Determine the (x, y) coordinate at the center of the cell enclosing the given text.  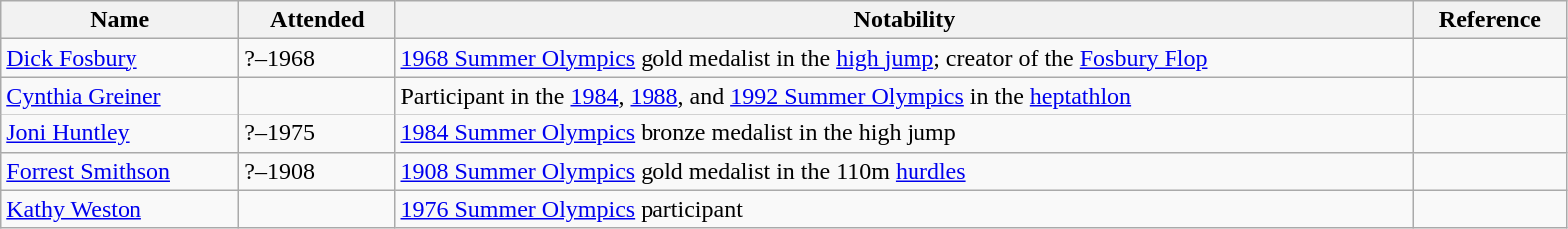
Name (120, 20)
1976 Summer Olympics participant (905, 209)
?–1968 (317, 58)
1984 Summer Olympics bronze medalist in the high jump (905, 133)
Kathy Weston (120, 209)
Cynthia Greiner (120, 96)
Notability (905, 20)
Attended (317, 20)
?–1908 (317, 171)
Dick Fosbury (120, 58)
Reference (1490, 20)
Joni Huntley (120, 133)
Participant in the 1984, 1988, and 1992 Summer Olympics in the heptathlon (905, 96)
?–1975 (317, 133)
1908 Summer Olympics gold medalist in the 110m hurdles (905, 171)
Forrest Smithson (120, 171)
1968 Summer Olympics gold medalist in the high jump; creator of the Fosbury Flop (905, 58)
